Scan for the cell matching the given text and deliver its [X, Y] coordinate at center. 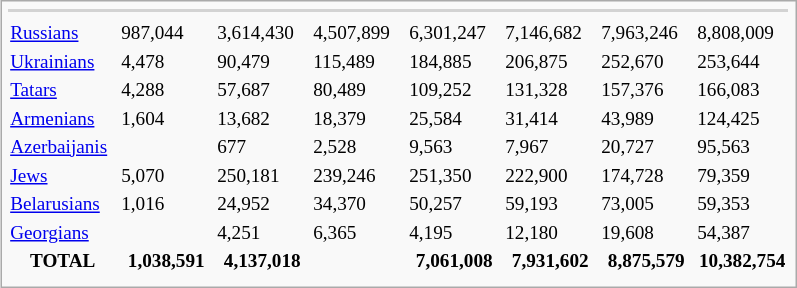
Armenians [63, 119]
6,301,247 [454, 33]
59,193 [550, 204]
12,180 [550, 233]
109,252 [454, 90]
9,563 [454, 147]
1,604 [166, 119]
10,382,754 [742, 261]
Tatars [63, 90]
677 [262, 147]
Azerbaijanis [63, 147]
24,952 [262, 204]
80,489 [358, 90]
TOTAL [63, 261]
239,246 [358, 176]
73,005 [646, 204]
8,808,009 [742, 33]
251,350 [454, 176]
90,479 [262, 62]
4,288 [166, 90]
7,931,602 [550, 261]
79,359 [742, 176]
18,379 [358, 119]
4,137,018 [262, 261]
7,146,682 [550, 33]
31,414 [550, 119]
25,584 [454, 119]
Belarusians [63, 204]
Russians [63, 33]
59,353 [742, 204]
1,016 [166, 204]
57,687 [262, 90]
2,528 [358, 147]
157,376 [646, 90]
13,682 [262, 119]
222,900 [550, 176]
34,370 [358, 204]
20,727 [646, 147]
124,425 [742, 119]
Georgians [63, 233]
4,478 [166, 62]
1,038,591 [166, 261]
253,644 [742, 62]
54,387 [742, 233]
166,083 [742, 90]
250,181 [262, 176]
252,670 [646, 62]
Jews [63, 176]
50,257 [454, 204]
6,365 [358, 233]
184,885 [454, 62]
4,251 [262, 233]
206,875 [550, 62]
5,070 [166, 176]
95,563 [742, 147]
987,044 [166, 33]
115,489 [358, 62]
19,608 [646, 233]
4,195 [454, 233]
174,728 [646, 176]
7,963,246 [646, 33]
3,614,430 [262, 33]
7,967 [550, 147]
4,507,899 [358, 33]
7,061,008 [454, 261]
8,875,579 [646, 261]
131,328 [550, 90]
Ukrainians [63, 62]
43,989 [646, 119]
